Determine the [X, Y] coordinate at the center of the cell enclosing the given text.  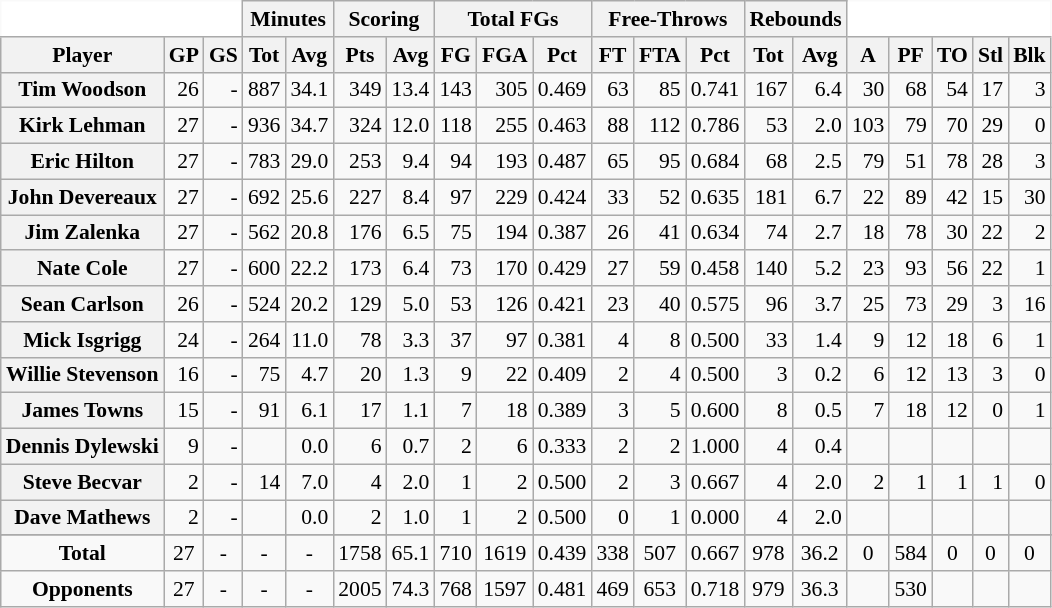
0.481 [562, 589]
51 [910, 162]
1.000 [716, 447]
140 [768, 269]
1597 [505, 589]
James Towns [82, 411]
12.0 [411, 126]
PF [910, 55]
36.2 [820, 554]
887 [264, 90]
979 [768, 589]
0.439 [562, 554]
29.0 [309, 162]
1619 [505, 554]
41 [660, 233]
0.458 [716, 269]
Scoring [384, 19]
0.7 [411, 447]
4.7 [309, 375]
1758 [360, 554]
Total [82, 554]
0.424 [562, 197]
129 [360, 304]
118 [456, 126]
1.3 [411, 375]
338 [612, 554]
3.3 [411, 340]
Stl [990, 55]
255 [505, 126]
FG [456, 55]
0.600 [716, 411]
85 [660, 90]
GP [184, 55]
562 [264, 233]
20 [360, 375]
Minutes [288, 19]
349 [360, 90]
28 [990, 162]
FGA [505, 55]
768 [456, 589]
Mick Isgrigg [82, 340]
24 [184, 340]
59 [660, 269]
584 [910, 554]
229 [505, 197]
193 [505, 162]
37 [456, 340]
0.381 [562, 340]
Steve Becvar [82, 482]
112 [660, 126]
13 [952, 375]
167 [768, 90]
710 [456, 554]
170 [505, 269]
6.1 [309, 411]
692 [264, 197]
36.3 [820, 589]
Opponents [82, 589]
978 [768, 554]
5.2 [820, 269]
Dennis Dylewski [82, 447]
52 [660, 197]
0.387 [562, 233]
Dave Mathews [82, 518]
0.409 [562, 375]
253 [360, 162]
1.4 [820, 340]
93 [910, 269]
40 [660, 304]
Nate Cole [82, 269]
Kirk Lehman [82, 126]
1.1 [411, 411]
0.000 [716, 518]
89 [910, 197]
A [868, 55]
0.4 [820, 447]
507 [660, 554]
91 [264, 411]
20.2 [309, 304]
936 [264, 126]
2.7 [820, 233]
Player [82, 55]
0.575 [716, 304]
5 [660, 411]
0.2 [820, 375]
11.0 [309, 340]
181 [768, 197]
126 [505, 304]
653 [660, 589]
1.0 [411, 518]
0.469 [562, 90]
3.7 [820, 304]
227 [360, 197]
0.741 [716, 90]
Pts [360, 55]
0.5 [820, 411]
2005 [360, 589]
Sean Carlson [82, 304]
0.421 [562, 304]
FTA [660, 55]
Rebounds [796, 19]
0.684 [716, 162]
0.487 [562, 162]
TO [952, 55]
63 [612, 90]
324 [360, 126]
Free-Throws [668, 19]
94 [456, 162]
56 [952, 269]
0.333 [562, 447]
143 [456, 90]
20.8 [309, 233]
176 [360, 233]
96 [768, 304]
25 [868, 304]
194 [505, 233]
0.635 [716, 197]
34.1 [309, 90]
42 [952, 197]
14 [264, 482]
Total FGs [512, 19]
8.4 [411, 197]
0.634 [716, 233]
173 [360, 269]
524 [264, 304]
0.389 [562, 411]
74.3 [411, 589]
John Devereaux [82, 197]
22.2 [309, 269]
9.4 [411, 162]
13.4 [411, 90]
70 [952, 126]
0.718 [716, 589]
0.786 [716, 126]
2.5 [820, 162]
95 [660, 162]
Tim Woodson [82, 90]
264 [264, 340]
88 [612, 126]
74 [768, 233]
GS [224, 55]
25.6 [309, 197]
Willie Stevenson [82, 375]
54 [952, 90]
Blk [1030, 55]
FT [612, 55]
783 [264, 162]
530 [910, 589]
65.1 [411, 554]
469 [612, 589]
0.429 [562, 269]
Jim Zalenka [82, 233]
34.7 [309, 126]
7.0 [309, 482]
6.7 [820, 197]
305 [505, 90]
65 [612, 162]
6.5 [411, 233]
600 [264, 269]
5.0 [411, 304]
0.463 [562, 126]
103 [868, 126]
Eric Hilton [82, 162]
